Extract the (X, Y) coordinate from the center of the cell holding the provided text.  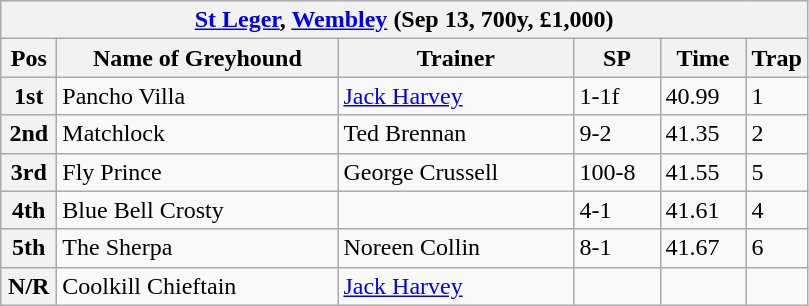
1 (776, 96)
Name of Greyhound (198, 58)
2 (776, 134)
5th (29, 248)
Coolkill Chieftain (198, 286)
4th (29, 210)
41.67 (703, 248)
N/R (29, 286)
Trainer (456, 58)
3rd (29, 172)
Matchlock (198, 134)
100-8 (617, 172)
41.61 (703, 210)
Pancho Villa (198, 96)
8-1 (617, 248)
4 (776, 210)
6 (776, 248)
Pos (29, 58)
Time (703, 58)
George Crussell (456, 172)
40.99 (703, 96)
41.35 (703, 134)
9-2 (617, 134)
The Sherpa (198, 248)
41.55 (703, 172)
1-1f (617, 96)
5 (776, 172)
SP (617, 58)
Ted Brennan (456, 134)
St Leger, Wembley (Sep 13, 700y, £1,000) (404, 20)
Noreen Collin (456, 248)
1st (29, 96)
2nd (29, 134)
Blue Bell Crosty (198, 210)
4-1 (617, 210)
Trap (776, 58)
Fly Prince (198, 172)
